Return the [x, y] coordinate for the center point of the cell that contains the specified text.  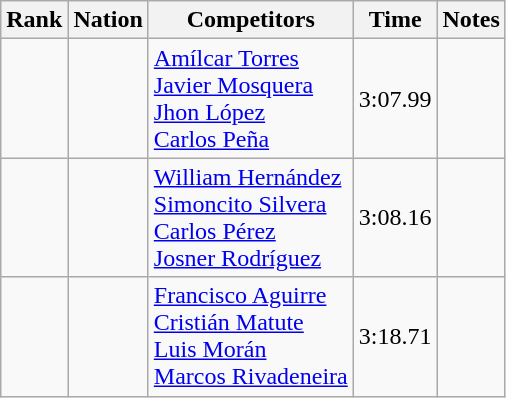
Competitors [250, 20]
Time [395, 20]
3:08.16 [395, 218]
Notes [471, 20]
Amílcar TorresJavier MosqueraJhon LópezCarlos Peña [250, 98]
Francisco AguirreCristián MatuteLuis MoránMarcos Rivadeneira [250, 336]
3:07.99 [395, 98]
3:18.71 [395, 336]
Rank [34, 20]
Nation [108, 20]
William HernándezSimoncito SilveraCarlos PérezJosner Rodríguez [250, 218]
